Return [X, Y] of the center of cell containing provided text 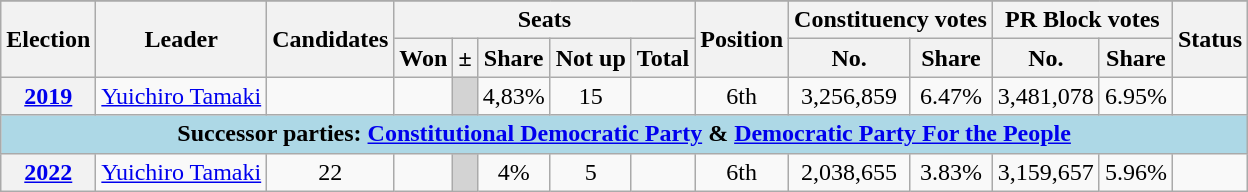
Successor parties: Constitutional Democratic Party & Democratic Party For the People [624, 134]
6.47% [952, 96]
4% [514, 172]
15 [590, 96]
3,159,657 [1046, 172]
Candidates [330, 39]
PR Block votes [1082, 20]
Seats [544, 20]
Constituency votes [891, 20]
5.96% [1136, 172]
Not up [590, 58]
6.95% [1136, 96]
Status [1210, 39]
Election [48, 39]
Won [424, 58]
2019 [48, 96]
2022 [48, 172]
Position [742, 39]
Total [663, 58]
3,256,859 [850, 96]
5 [590, 172]
4,83% [514, 96]
Leader [182, 39]
± [465, 58]
2,038,655 [850, 172]
3,481,078 [1046, 96]
22 [330, 172]
3.83% [952, 172]
